Determine the (x, y) coordinate at the center of the cell enclosing the given text.  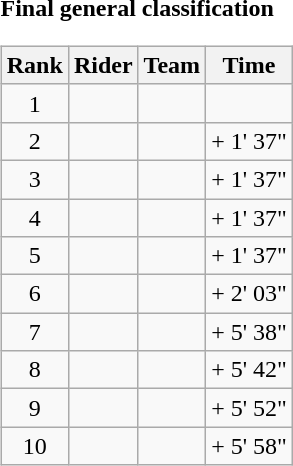
6 (34, 294)
5 (34, 256)
10 (34, 446)
2 (34, 141)
+ 5' 52" (250, 408)
8 (34, 370)
7 (34, 332)
1 (34, 103)
Time (250, 65)
+ 5' 38" (250, 332)
4 (34, 217)
9 (34, 408)
+ 5' 58" (250, 446)
3 (34, 179)
Rider (103, 65)
Rank (34, 65)
+ 5' 42" (250, 370)
+ 2' 03" (250, 294)
Team (172, 65)
